Determine the (X, Y) coordinate at the center of the cell enclosing the given text.  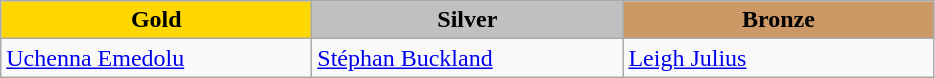
Bronze (778, 20)
Stéphan Buckland (468, 58)
Leigh Julius (778, 58)
Silver (468, 20)
Gold (156, 20)
Uchenna Emedolu (156, 58)
